Provide the [x, y] coordinate of the cell's center where the given text is located.  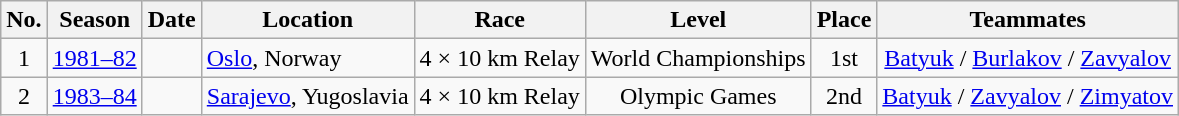
Sarajevo, Yugoslavia [308, 96]
World Championships [698, 58]
Teammates [1028, 20]
Level [698, 20]
Date [172, 20]
Oslo, Norway [308, 58]
1983–84 [94, 96]
Batyuk / Burlakov / Zavyalov [1028, 58]
1 [24, 58]
Race [500, 20]
1st [844, 58]
Place [844, 20]
No. [24, 20]
Season [94, 20]
Batyuk / Zavyalov / Zimyatov [1028, 96]
Location [308, 20]
1981–82 [94, 58]
2 [24, 96]
2nd [844, 96]
Olympic Games [698, 96]
